Output the [x, y] coordinate of the center of the cell containing the given text.  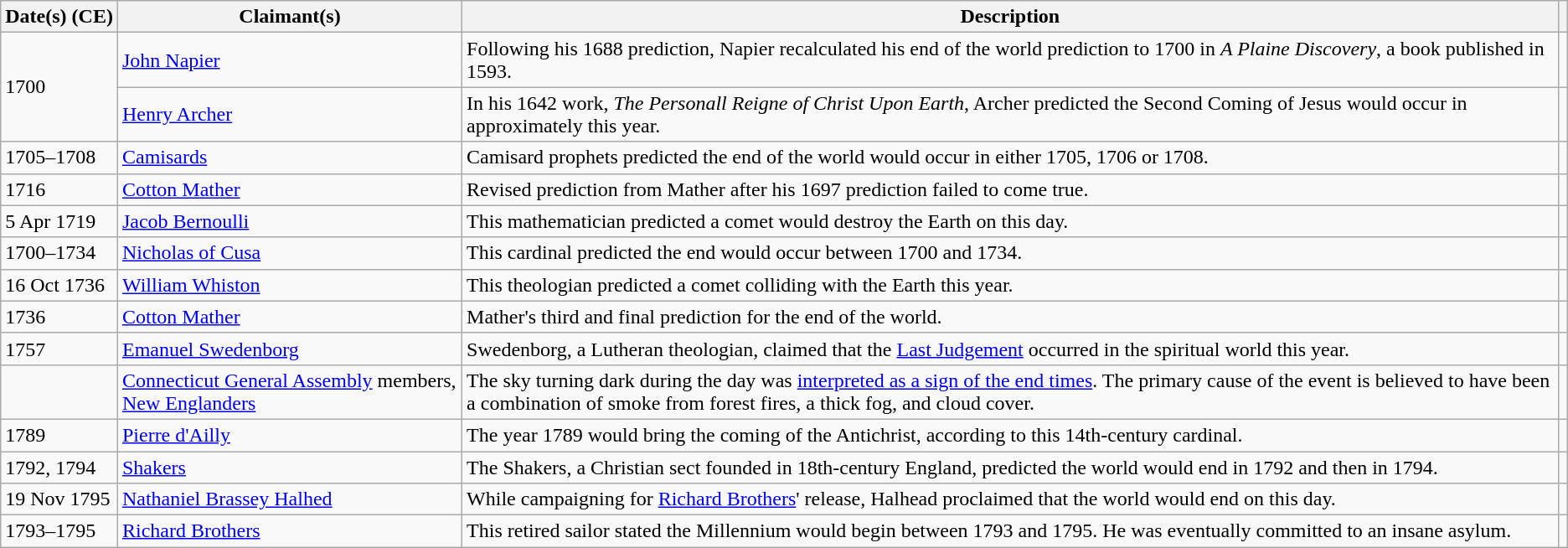
Nicholas of Cusa [290, 253]
Connecticut General Assembly members, New Englanders [290, 392]
The year 1789 would bring the coming of the Antichrist, according to this 14th-century cardinal. [1010, 435]
Shakers [290, 467]
1792, 1794 [59, 467]
1793–1795 [59, 531]
This retired sailor stated the Millennium would begin between 1793 and 1795. He was eventually committed to an insane asylum. [1010, 531]
Swedenborg, a Lutheran theologian, claimed that the Last Judgement occurred in the spiritual world this year. [1010, 349]
In his 1642 work, The Personall Reigne of Christ Upon Earth, Archer predicted the Second Coming of Jesus would occur in approximately this year. [1010, 114]
1757 [59, 349]
Revised prediction from Mather after his 1697 prediction failed to come true. [1010, 189]
5 Apr 1719 [59, 221]
19 Nov 1795 [59, 499]
This cardinal predicted the end would occur between 1700 and 1734. [1010, 253]
Henry Archer [290, 114]
1716 [59, 189]
While campaigning for Richard Brothers' release, Halhead proclaimed that the world would end on this day. [1010, 499]
1705–1708 [59, 158]
Jacob Bernoulli [290, 221]
Following his 1688 prediction, Napier recalculated his end of the world prediction to 1700 in A Plaine Discovery, a book published in 1593. [1010, 60]
Claimant(s) [290, 17]
This theologian predicted a comet colliding with the Earth this year. [1010, 285]
1736 [59, 317]
Emanuel Swedenborg [290, 349]
Richard Brothers [290, 531]
Date(s) (CE) [59, 17]
1789 [59, 435]
16 Oct 1736 [59, 285]
The Shakers, a Christian sect founded in 18th-century England, predicted the world would end in 1792 and then in 1794. [1010, 467]
Camisard prophets predicted the end of the world would occur in either 1705, 1706 or 1708. [1010, 158]
1700–1734 [59, 253]
1700 [59, 87]
Mather's third and final prediction for the end of the world. [1010, 317]
This mathematician predicted a comet would destroy the Earth on this day. [1010, 221]
Camisards [290, 158]
John Napier [290, 60]
Description [1010, 17]
Nathaniel Brassey Halhed [290, 499]
William Whiston [290, 285]
Pierre d'Ailly [290, 435]
